Output the [x, y] coordinate of the center of the cell containing the given text.  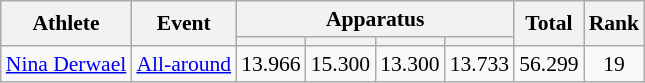
13.733 [480, 64]
13.300 [410, 64]
Event [184, 24]
All-around [184, 64]
15.300 [340, 64]
13.966 [270, 64]
Rank [614, 24]
Athlete [66, 24]
Total [548, 24]
56.299 [548, 64]
19 [614, 64]
Apparatus [375, 19]
Nina Derwael [66, 64]
